Capture the cell that displays the provided text and extract its [x, y] central coordinate. 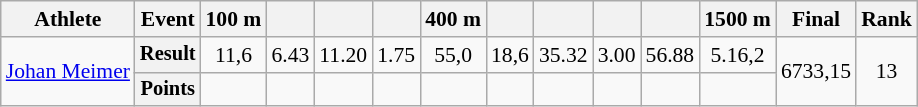
11,6 [234, 55]
5.16,2 [738, 55]
400 m [453, 19]
6733,15 [816, 72]
55,0 [453, 55]
Points [168, 89]
1500 m [738, 19]
13 [886, 72]
Final [816, 19]
18,6 [510, 55]
Rank [886, 19]
6.43 [290, 55]
100 m [234, 19]
56.88 [670, 55]
1.75 [396, 55]
Athlete [68, 19]
Johan Meimer [68, 72]
3.00 [617, 55]
11.20 [343, 55]
Event [168, 19]
Result [168, 55]
35.32 [564, 55]
